For the text-containing cell, return its midpoint in [X, Y] coordinate format. 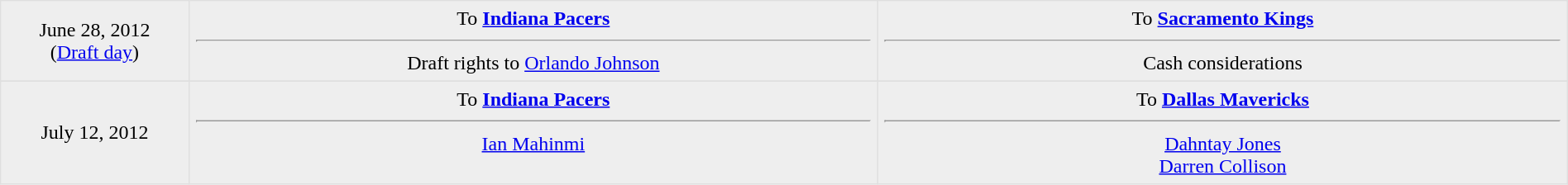
June 28, 2012(Draft day) [94, 41]
To Sacramento KingsCash considerations [1223, 41]
July 12, 2012 [94, 132]
To Indiana PacersIan Mahinmi [533, 132]
To Indiana PacersDraft rights to Orlando Johnson [533, 41]
To Dallas MavericksDahntay JonesDarren Collison [1223, 132]
